Identify which cell holds the provided text, then report its [x, y] central coordinate. 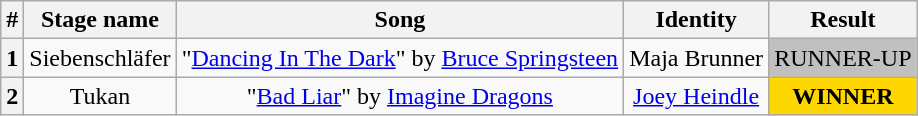
2 [12, 96]
Joey Heindle [696, 96]
Tukan [100, 96]
"Dancing In The Dark" by Bruce Springsteen [400, 58]
Maja Brunner [696, 58]
Stage name [100, 20]
Identity [696, 20]
"Bad Liar" by Imagine Dragons [400, 96]
Song [400, 20]
# [12, 20]
Siebenschläfer [100, 58]
Result [843, 20]
WINNER [843, 96]
1 [12, 58]
RUNNER-UP [843, 58]
